From the cell containing the given text, extract its center point as (x, y) coordinate. 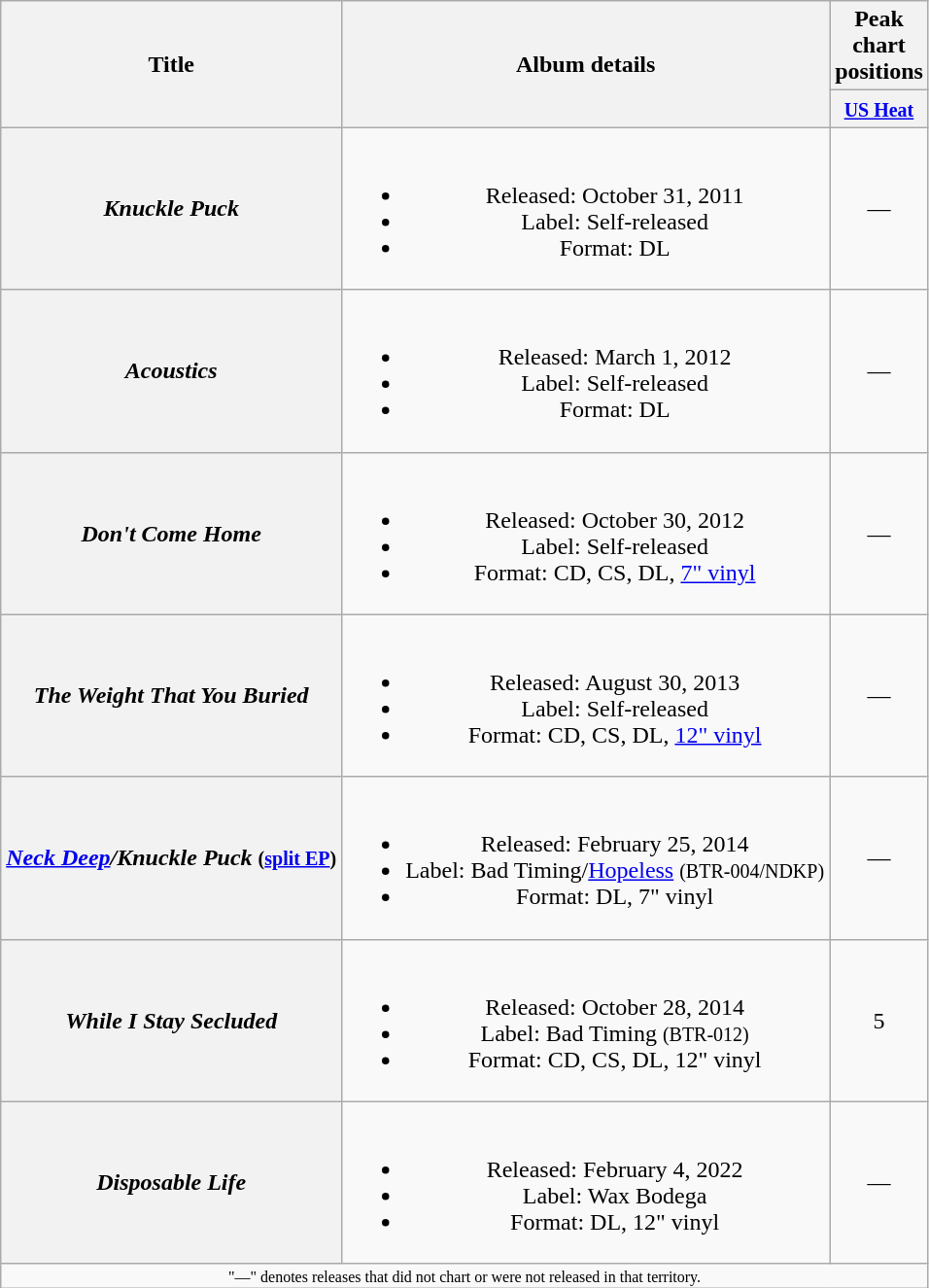
Album details (586, 64)
Acoustics (171, 371)
Released: October 28, 2014Label: Bad Timing (BTR-012)Format: CD, CS, DL, 12" vinyl (586, 1021)
Released: February 25, 2014Label: Bad Timing/Hopeless (BTR-004/NDKP)Format: DL, 7" vinyl (586, 857)
Title (171, 64)
Released: February 4, 2022Label: Wax BodegaFormat: DL, 12" vinyl (586, 1182)
The Weight That You Buried (171, 696)
Peak chartpositions (879, 46)
Neck Deep/Knuckle Puck (split EP) (171, 857)
Released: March 1, 2012Label: Self-releasedFormat: DL (586, 371)
US Heat (879, 109)
"—" denotes releases that did not chart or were not released in that territory. (464, 1275)
Knuckle Puck (171, 208)
While I Stay Secluded (171, 1021)
Disposable Life (171, 1182)
Released: October 31, 2011Label: Self-releasedFormat: DL (586, 208)
5 (879, 1021)
Released: October 30, 2012Label: Self-releasedFormat: CD, CS, DL, 7" vinyl (586, 533)
Don't Come Home (171, 533)
Released: August 30, 2013Label: Self-releasedFormat: CD, CS, DL, 12" vinyl (586, 696)
